Locate the cell with the specified text and output its [x, y] center coordinate. 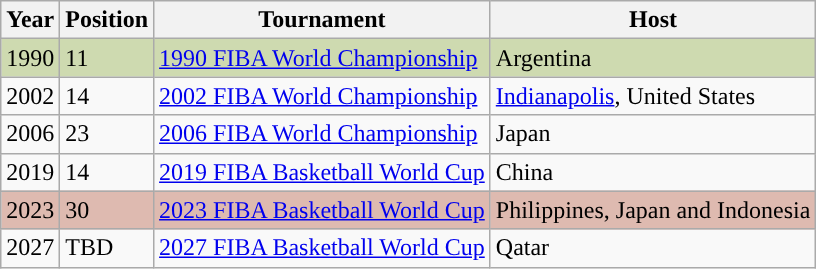
Qatar [653, 248]
China [653, 172]
11 [107, 58]
Host [653, 20]
Position [107, 20]
2006 FIBA World Championship [322, 134]
2027 FIBA Basketball World Cup [322, 248]
30 [107, 210]
TBD [107, 248]
Year [30, 20]
23 [107, 134]
Argentina [653, 58]
2023 FIBA Basketball World Cup [322, 210]
Japan [653, 134]
2023 [30, 210]
2019 [30, 172]
Indianapolis, United States [653, 96]
2027 [30, 248]
Philippines, Japan and Indonesia [653, 210]
2019 FIBA Basketball World Cup [322, 172]
2002 [30, 96]
Tournament [322, 20]
2006 [30, 134]
1990 [30, 58]
1990 FIBA World Championship [322, 58]
2002 FIBA World Championship [322, 96]
